From the cell containing the given text, extract its center point as [X, Y] coordinate. 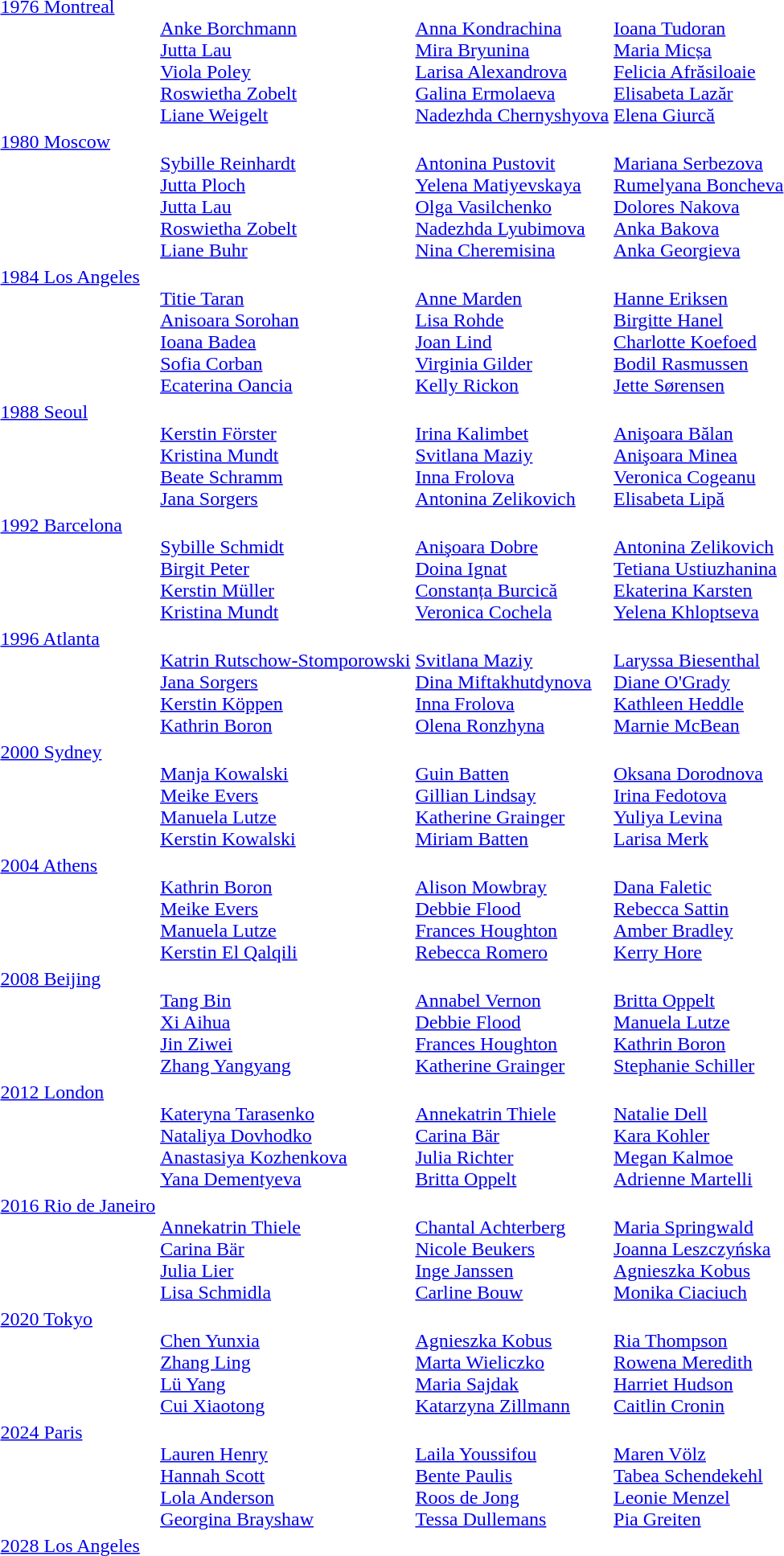
Svitlana MaziyDina MiftakhutdynovaInna FrolovaOlena Ronzhyna [512, 682]
Katrin Rutschow-StomporowskiJana SorgersKerstin KöppenKathrin Boron [285, 682]
Lauren HenryHannah ScottLola AndersonGeorgina Brayshaw [285, 1476]
Antonina PustovitYelena MatiyevskayaOlga VasilchenkoNadezhda LyubimovaNina Cheremisina [512, 196]
Chen YunxiaZhang LingLü YangCui Xiaotong [285, 1362]
Anişoara DobreDoina IgnatConstanța BurcicăVeronica Cochela [512, 569]
Anne MardenLisa RohdeJoan LindVirginia GilderKelly Rickon [512, 331]
Guin BattenGillian LindsayKatherine Grainger Miriam Batten [512, 795]
Kerstin FörsterKristina MundtBeate SchrammJana Sorgers [285, 455]
Chantal AchterbergNicole BeukersInge JanssenCarline Bouw [512, 1249]
Alison MowbrayDebbie FloodFrances HoughtonRebecca Romero [512, 909]
Tang BinXi AihuaJin ZiweiZhang Yangyang [285, 1022]
Sybille ReinhardtJutta PlochJutta LauRoswietha ZobeltLiane Buhr [285, 196]
Titie TaranAnisoara SorohanIoana BadeaSofia CorbanEcaterina Oancia [285, 331]
Kathrin BoronMeike EversManuela LutzeKerstin El Qalqili [285, 909]
Sybille SchmidtBirgit PeterKerstin MüllerKristina Mundt [285, 569]
Manja KowalskiMeike EversManuela LutzeKerstin Kowalski [285, 795]
Laila YoussifouBente PaulisRoos de JongTessa Dullemans [512, 1476]
Annekatrin ThieleCarina BärJulia RichterBritta Oppelt [512, 1135]
Kateryna TarasenkoNataliya DovhodkoAnastasiya KozhenkovaYana Dementyeva [285, 1135]
Agnieszka KobusMarta WieliczkoMaria SajdakKatarzyna Zillmann [512, 1362]
Annekatrin ThieleCarina BärJulia LierLisa Schmidla [285, 1249]
Irina KalimbetSvitlana MaziyInna FrolovaAntonina Zelikovich [512, 455]
Annabel VernonDebbie FloodFrances HoughtonKatherine Grainger [512, 1022]
